Locate the cell with the specified text and output its [x, y] center coordinate. 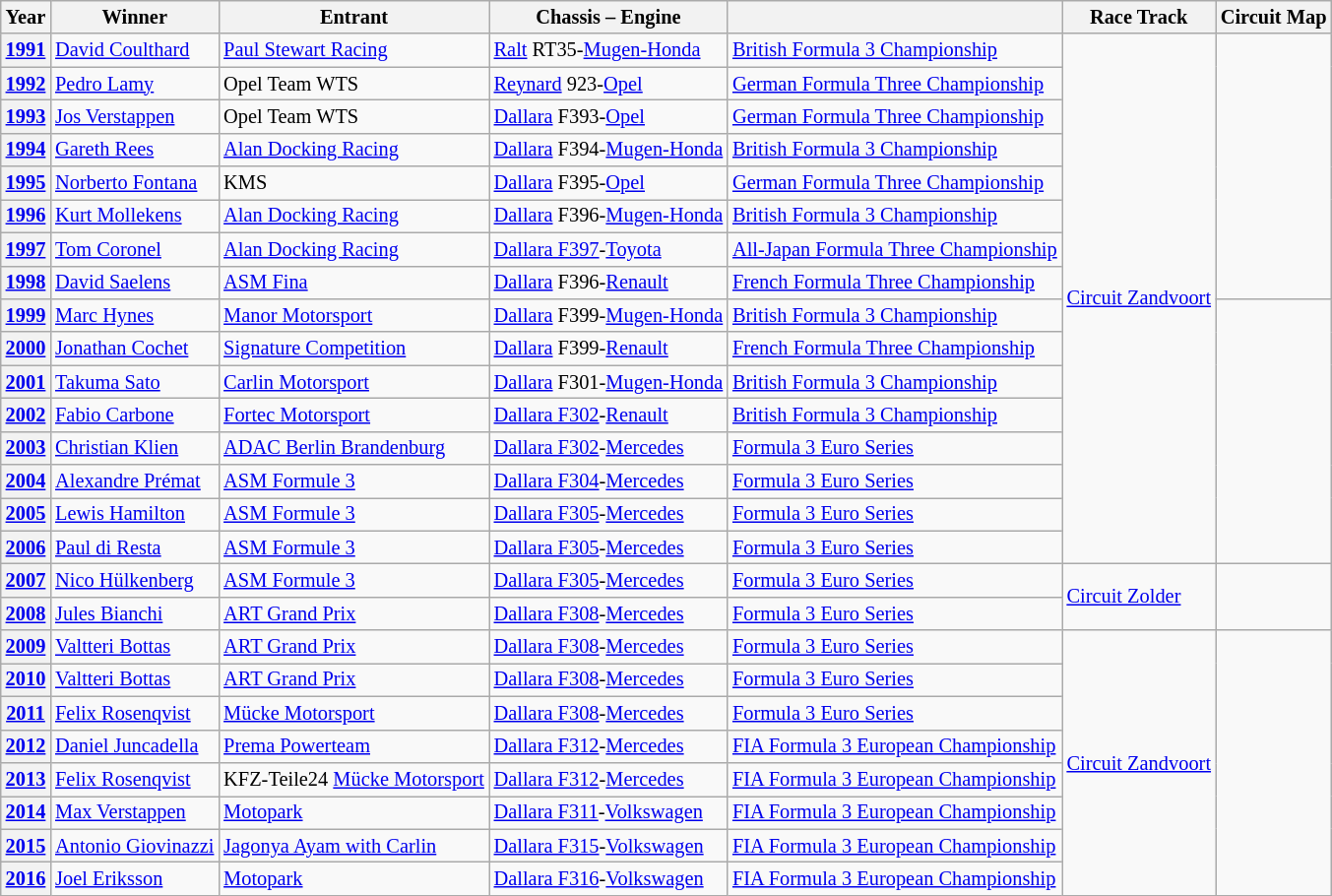
Paul Stewart Racing [353, 50]
1998 [26, 283]
2001 [26, 382]
Takuma Sato [134, 382]
Dallara F395-Opel [608, 183]
2012 [26, 746]
Chassis – Engine [608, 17]
2013 [26, 779]
1996 [26, 216]
2005 [26, 514]
Prema Powerteam [353, 746]
Entrant [353, 17]
Tom Coronel [134, 249]
Dallara F399-Renault [608, 349]
Dallara F311-Volkswagen [608, 812]
Daniel Juncadella [134, 746]
ASM Fina [353, 283]
Alexandre Prémat [134, 481]
David Saelens [134, 283]
1997 [26, 249]
Manor Motorsport [353, 315]
Jagonya Ayam with Carlin [353, 846]
2016 [26, 878]
Dallara F397-Toyota [608, 249]
ADAC Berlin Brandenburg [353, 448]
Antonio Giovinazzi [134, 846]
David Coulthard [134, 50]
Signature Competition [353, 349]
Kurt Mollekens [134, 216]
Norberto Fontana [134, 183]
Dallara F396-Mugen-Honda [608, 216]
2007 [26, 580]
Jules Bianchi [134, 613]
1999 [26, 315]
2015 [26, 846]
Jos Verstappen [134, 116]
Dallara F396-Renault [608, 283]
2000 [26, 349]
1995 [26, 183]
Dallara F394-Mugen-Honda [608, 150]
1991 [26, 50]
KFZ‐Teile24 Mücke Motorsport [353, 779]
2006 [26, 547]
Paul di Resta [134, 547]
Marc Hynes [134, 315]
Joel Eriksson [134, 878]
All-Japan Formula Three Championship [894, 249]
1994 [26, 150]
KMS [353, 183]
Circuit Map [1274, 17]
2004 [26, 481]
Nico Hülkenberg [134, 580]
Max Verstappen [134, 812]
Mücke Motorsport [353, 713]
Lewis Hamilton [134, 514]
Jonathan Cochet [134, 349]
2003 [26, 448]
Race Track [1139, 17]
Fortec Motorsport [353, 415]
Dallara F399-Mugen-Honda [608, 315]
Fabio Carbone [134, 415]
2014 [26, 812]
Winner [134, 17]
Dallara F301-Mugen-Honda [608, 382]
Dallara F315-Volkswagen [608, 846]
Reynard 923-Opel [608, 84]
Dallara F304-Mercedes [608, 481]
Dallara F393-Opel [608, 116]
2002 [26, 415]
1993 [26, 116]
2011 [26, 713]
Dallara F316-Volkswagen [608, 878]
Dallara F302-Mercedes [608, 448]
Gareth Rees [134, 150]
Year [26, 17]
2009 [26, 647]
Circuit Zolder [1139, 597]
Christian Klien [134, 448]
1992 [26, 84]
2008 [26, 613]
Ralt RT35-Mugen-Honda [608, 50]
Carlin Motorsport [353, 382]
Dallara F302-Renault [608, 415]
Pedro Lamy [134, 84]
2010 [26, 679]
